Pinpoint the cell where the given text exists, returning its [x, y] midpoint coordinate. 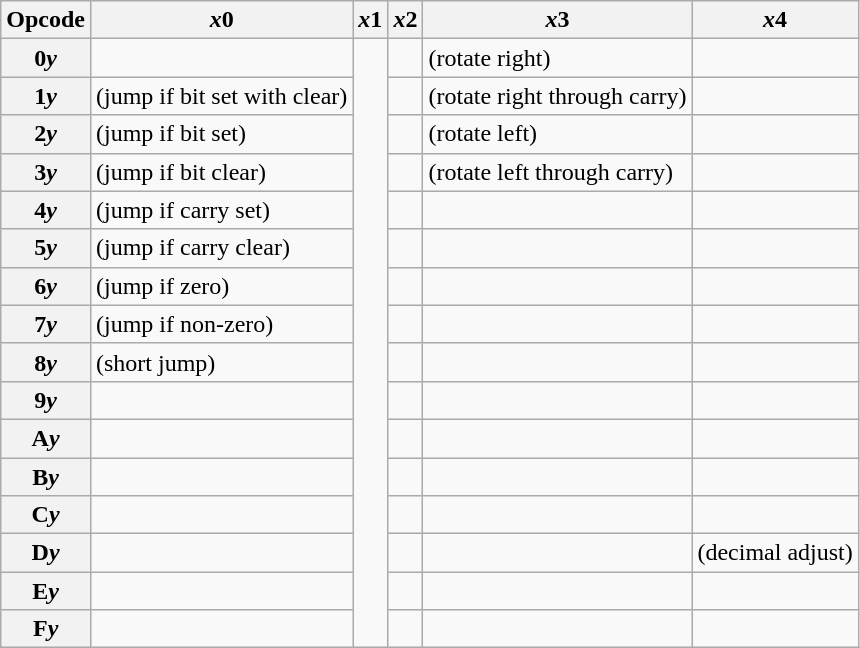
0y [46, 58]
(jump if carry clear) [221, 248]
x1 [370, 20]
Ay [46, 438]
Ey [46, 591]
1y [46, 96]
6y [46, 286]
(jump if zero) [221, 286]
3y [46, 172]
(rotate left) [558, 134]
8y [46, 362]
Dy [46, 553]
9y [46, 400]
4y [46, 210]
2y [46, 134]
(decimal adjust) [775, 553]
x4 [775, 20]
(jump if bit clear) [221, 172]
Fy [46, 629]
5y [46, 248]
(jump if carry set) [221, 210]
Cy [46, 515]
(rotate right through carry) [558, 96]
x0 [221, 20]
(jump if non-zero) [221, 324]
x3 [558, 20]
x2 [406, 20]
(short jump) [221, 362]
(rotate left through carry) [558, 172]
(jump if bit set) [221, 134]
(rotate right) [558, 58]
Opcode [46, 20]
By [46, 477]
7y [46, 324]
(jump if bit set with clear) [221, 96]
